Capture the cell that displays the provided text and extract its [X, Y] central coordinate. 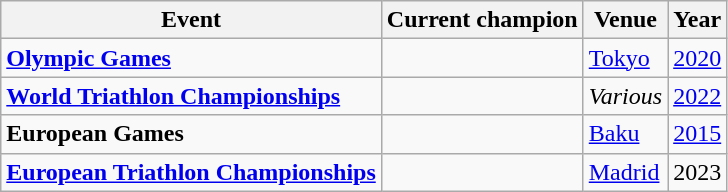
Baku [625, 134]
2022 [698, 96]
Madrid [625, 172]
World Triathlon Championships [192, 96]
Current champion [482, 20]
Year [698, 20]
Olympic Games [192, 58]
European Triathlon Championships [192, 172]
European Games [192, 134]
Event [192, 20]
Venue [625, 20]
Various [625, 96]
2015 [698, 134]
2023 [698, 172]
2020 [698, 58]
Tokyo [625, 58]
